Locate the cell with the specified text and output its (x, y) center coordinate. 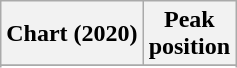
Chart (2020) (72, 34)
Peakposition (189, 34)
